Locate the cell with the specified text and output its (x, y) center coordinate. 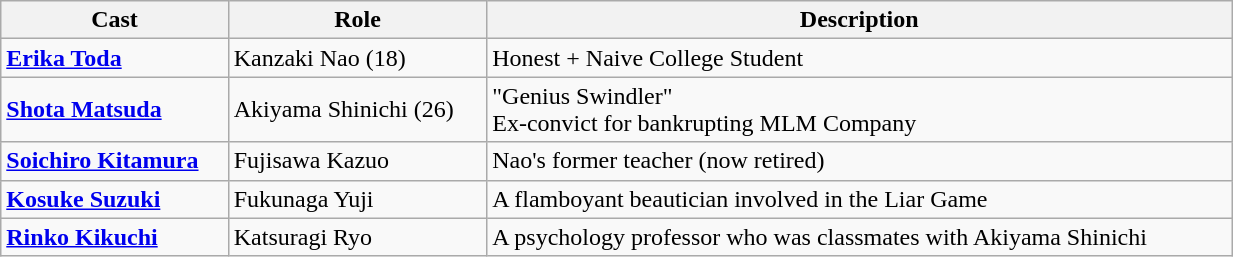
Role (358, 20)
Katsuragi Ryo (358, 237)
Soichiro Kitamura (114, 161)
Rinko Kikuchi (114, 237)
Akiyama Shinichi (26) (358, 110)
Kanzaki Nao (18) (358, 58)
Description (860, 20)
A flamboyant beautician involved in the Liar Game (860, 199)
A psychology professor who was classmates with Akiyama Shinichi (860, 237)
Cast (114, 20)
Fujisawa Kazuo (358, 161)
Erika Toda (114, 58)
"Genius Swindler" Ex-convict for bankrupting MLM Company (860, 110)
Honest + Naive College Student (860, 58)
Kosuke Suzuki (114, 199)
Nao's former teacher (now retired) (860, 161)
Fukunaga Yuji (358, 199)
Shota Matsuda (114, 110)
